Return the [X, Y] coordinate for the center point of the cell that contains the specified text.  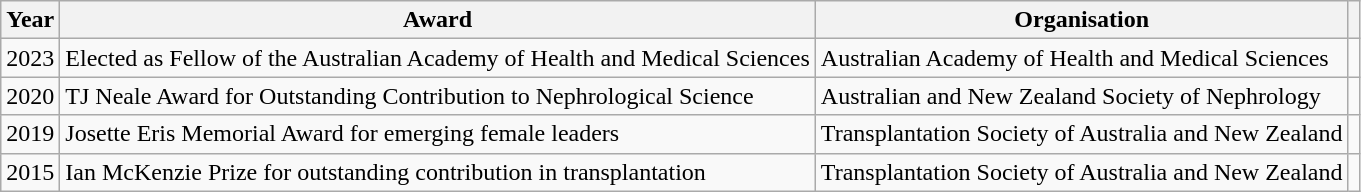
2023 [30, 58]
Organisation [1082, 20]
Australian Academy of Health and Medical Sciences [1082, 58]
Australian and New Zealand Society of Nephrology [1082, 96]
Josette Eris Memorial Award for emerging female leaders [438, 134]
2019 [30, 134]
Award [438, 20]
Elected as Fellow of the Australian Academy of Health and Medical Sciences [438, 58]
2020 [30, 96]
Year [30, 20]
TJ Neale Award for Outstanding Contribution to Nephrological Science [438, 96]
2015 [30, 172]
Ian McKenzie Prize for outstanding contribution in transplantation [438, 172]
